Locate the cell with the specified text and output its (x, y) center coordinate. 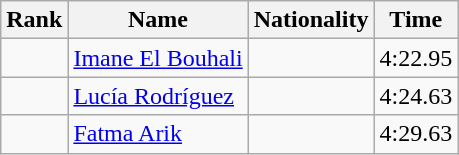
Rank (34, 20)
Nationality (311, 20)
Imane El Bouhali (158, 58)
Time (416, 20)
Lucía Rodríguez (158, 96)
4:29.63 (416, 134)
Name (158, 20)
Fatma Arik (158, 134)
4:24.63 (416, 96)
4:22.95 (416, 58)
